Determine the [X, Y] coordinate at the center of the cell enclosing the given text.  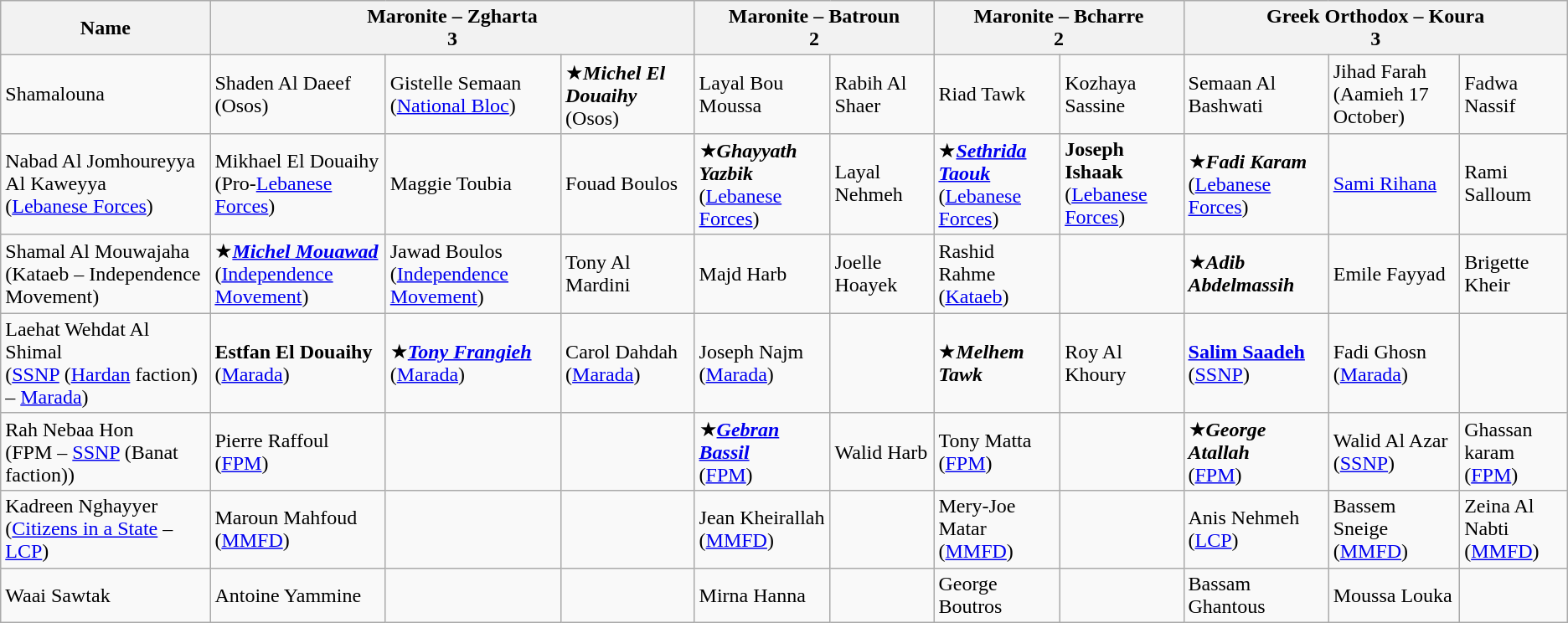
★Adib Abdelmassih [1256, 274]
Carol Dahdah(Marada) [628, 363]
Maronite – Batroun2 [814, 28]
Anis Nehmeh(LCP) [1256, 529]
Antoine Yammine [298, 595]
Jihad Farah(Aamieh 17 October) [1394, 95]
Mery-JoeMatar (MMFD) [997, 529]
Fouad Boulos [628, 184]
Greek Orthodox – Koura3 [1375, 28]
★Ghayyath Yazbik(Lebanese Forces) [762, 184]
Shamal Al Mouwajaha(Kataeb – Independence Movement) [106, 274]
Nabad Al Jomhoureyya Al Kaweyya(Lebanese Forces) [106, 184]
★Michel El Douaihy(Osos) [628, 95]
Walid Al Azar(SSNP) [1394, 452]
Tony Matta(FPM) [997, 452]
Emile Fayyad [1394, 274]
Moussa Louka [1394, 595]
Walid Harb [882, 452]
Estfan El Douaihy(Marada) [298, 363]
Bassam Ghantous [1256, 595]
Maronite – Bcharre2 [1059, 28]
Rami Salloum [1514, 184]
★Gebran Bassil(FPM) [762, 452]
Kozhaya Sassine [1122, 95]
Name [106, 28]
Joelle Hoayek [882, 274]
Joseph Ishaak(Lebanese Forces) [1122, 184]
★Michel Mouawad(Independence Movement) [298, 274]
Layal Bou Moussa [762, 95]
Rabih Al Shaer [882, 95]
Salim Saadeh(SSNP) [1256, 363]
★Tony Frangieh(Marada) [472, 363]
Bassem Sneige(MMFD) [1394, 529]
Maroun Mahfoud(MMFD) [298, 529]
Riad Tawk [997, 95]
Rah Nebaa Hon(FPM – SSNP (Banat faction)) [106, 452]
Fadi Ghosn(Marada) [1394, 363]
★Sethrida Taouk(Lebanese Forces) [997, 184]
Brigette Kheir [1514, 274]
Rashid Rahme(Kataeb) [997, 274]
Joseph Najm(Marada) [762, 363]
Ghassan karam(FPM) [1514, 452]
Kadreen Nghayyer(Citizens in a State – LCP) [106, 529]
Pierre Raffoul(FPM) [298, 452]
Mirna Hanna [762, 595]
Layal Nehmeh [882, 184]
Tony Al Mardini [628, 274]
Majd Harb [762, 274]
Sami Rihana [1394, 184]
Semaan Al Bashwati [1256, 95]
Shamalouna [106, 95]
Shaden Al Daeef(Osos) [298, 95]
Zeina Al Nabti(MMFD) [1514, 529]
Laehat Wehdat Al Shimal(SSNP (Hardan faction) – Marada) [106, 363]
Jean Kheirallah(MMFD) [762, 529]
Jawad Boulos(Independence Movement) [472, 274]
★Fadi Karam(Lebanese Forces) [1256, 184]
Waai Sawtak [106, 595]
★Melhem Tawk [997, 363]
Mikhael El Douaihy(Pro-Lebanese Forces) [298, 184]
Maronite – Zgharta3 [452, 28]
Roy Al Khoury [1122, 363]
Gistelle Semaan(National Bloc) [472, 95]
Fadwa Nassif [1514, 95]
George Boutros [997, 595]
Maggie Toubia [472, 184]
★George Atallah(FPM) [1256, 452]
